Return (X, Y) of the center of cell containing provided text 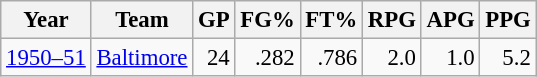
Baltimore (142, 58)
RPG (392, 20)
1950–51 (46, 58)
1.0 (450, 58)
24 (214, 58)
5.2 (508, 58)
Year (46, 20)
FG% (268, 20)
Team (142, 20)
APG (450, 20)
.786 (332, 58)
GP (214, 20)
2.0 (392, 58)
.282 (268, 58)
PPG (508, 20)
FT% (332, 20)
